Return (x, y) of the center of cell containing provided text 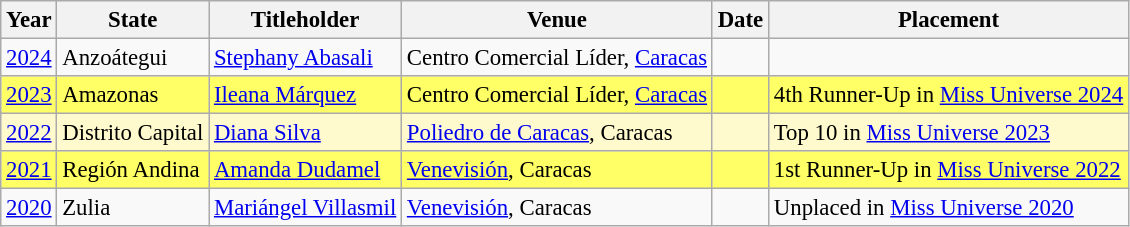
Poliedro de Caracas, Caracas (558, 133)
Ileana Márquez (306, 95)
Date (740, 20)
Amazonas (133, 95)
2024 (29, 58)
Distrito Capital (133, 133)
Mariángel Villasmil (306, 208)
Zulia (133, 208)
Región Andina (133, 170)
2020 (29, 208)
Diana Silva (306, 133)
Placement (948, 20)
2023 (29, 95)
2022 (29, 133)
Unplaced in Miss Universe 2020 (948, 208)
Venue (558, 20)
Amanda Dudamel (306, 170)
Stephany Abasali (306, 58)
State (133, 20)
1st Runner-Up in Miss Universe 2022 (948, 170)
Anzoátegui (133, 58)
Year (29, 20)
2021 (29, 170)
Top 10 in Miss Universe 2023 (948, 133)
4th Runner-Up in Miss Universe 2024 (948, 95)
Titleholder (306, 20)
